Return (x, y) of the center of cell containing provided text 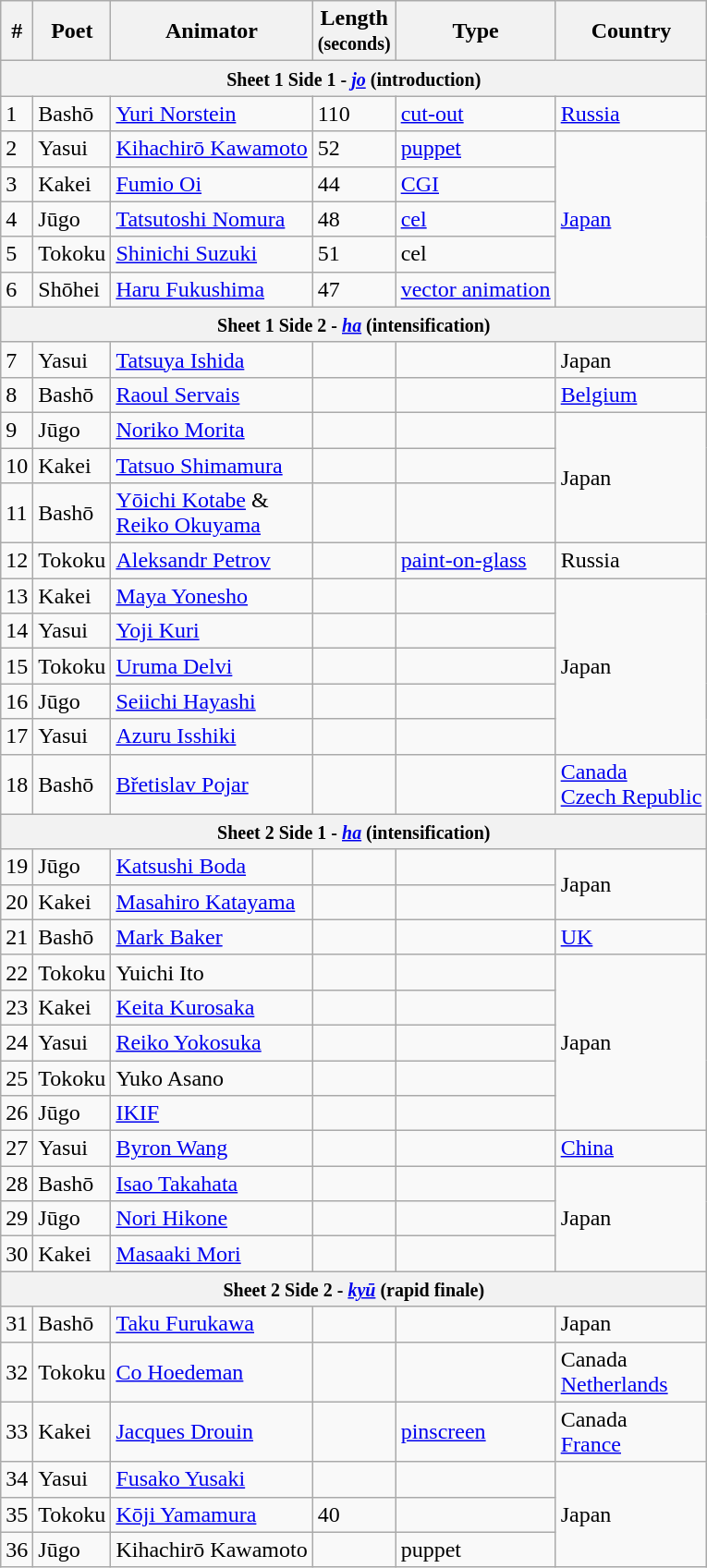
12 (17, 561)
Nori Hikone (212, 1219)
IKIF (212, 1113)
Sheet 1 Side 2 - ha (intensification) (354, 324)
Tatsutoshi Nomura (212, 219)
16 (17, 701)
Tatsuo Shimamura (212, 465)
Isao Takahata (212, 1184)
47 (354, 289)
Fusako Yusaki (212, 1479)
51 (354, 254)
4 (17, 219)
40 (354, 1514)
Aleksandr Petrov (212, 561)
31 (17, 1324)
Country (631, 31)
27 (17, 1149)
cut-out (475, 114)
CanadaFrance (631, 1432)
Yoji Kuri (212, 631)
9 (17, 430)
7 (17, 359)
CGI (475, 184)
35 (17, 1514)
CanadaCzech Republic (631, 784)
18 (17, 784)
Shōhei (72, 289)
48 (354, 219)
14 (17, 631)
Taku Furukawa (212, 1324)
2 (17, 149)
6 (17, 289)
52 (354, 149)
Animator (212, 31)
pinscreen (475, 1432)
5 (17, 254)
19 (17, 867)
25 (17, 1078)
Length(seconds) (354, 31)
paint-on-glass (475, 561)
34 (17, 1479)
3 (17, 184)
UK (631, 937)
20 (17, 902)
Jacques Drouin (212, 1432)
21 (17, 937)
110 (354, 114)
Yuichi Ito (212, 972)
Raoul Servais (212, 395)
Byron Wang (212, 1149)
Břetislav Pojar (212, 784)
30 (17, 1254)
Azuru Isshiki (212, 736)
28 (17, 1184)
Sheet 2 Side 2 - kyū (rapid finale) (354, 1289)
13 (17, 596)
Kōji Yamamura (212, 1514)
Sheet 1 Side 1 - jo (introduction) (354, 79)
32 (17, 1371)
22 (17, 972)
Poet (72, 31)
Type (475, 31)
44 (354, 184)
17 (17, 736)
Yōichi Kotabe &Reiko Okuyama (212, 514)
CanadaNetherlands (631, 1371)
26 (17, 1113)
Maya Yonesho (212, 596)
Haru Fukushima (212, 289)
24 (17, 1042)
Sheet 2 Side 1 - ha (intensification) (354, 832)
vector animation (475, 289)
China (631, 1149)
29 (17, 1219)
15 (17, 666)
Shinichi Suzuki (212, 254)
Masahiro Katayama (212, 902)
Keita Kurosaka (212, 1007)
Belgium (631, 395)
Tatsuya Ishida (212, 359)
Yuko Asano (212, 1078)
Mark Baker (212, 937)
Seiichi Hayashi (212, 701)
33 (17, 1432)
Yuri Norstein (212, 114)
Reiko Yokosuka (212, 1042)
11 (17, 514)
23 (17, 1007)
36 (17, 1550)
Noriko Morita (212, 430)
10 (17, 465)
1 (17, 114)
Fumio Oi (212, 184)
# (17, 31)
Co Hoedeman (212, 1371)
8 (17, 395)
Masaaki Mori (212, 1254)
Uruma Delvi (212, 666)
Katsushi Boda (212, 867)
